Pinpoint the cell where the given text exists, returning its (x, y) midpoint coordinate. 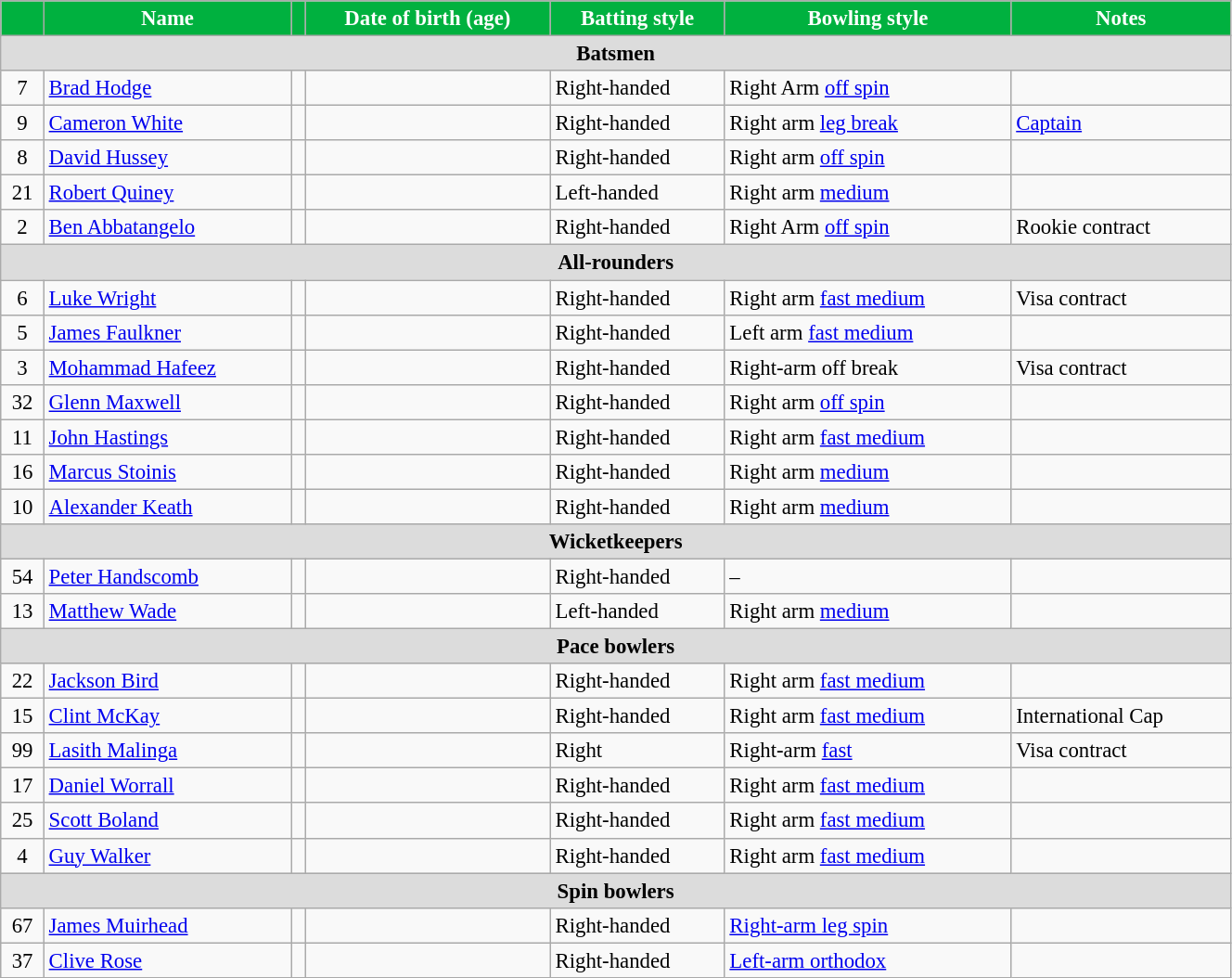
7 (22, 88)
Batting style (637, 19)
James Muirhead (167, 925)
Right-arm fast (868, 751)
17 (22, 786)
Name (167, 19)
Clive Rose (167, 960)
Bowling style (868, 19)
Lasith Malinga (167, 751)
11 (22, 437)
Marcus Stoinis (167, 472)
32 (22, 402)
Luke Wright (167, 298)
Jackson Bird (167, 681)
4 (22, 856)
Pace bowlers (616, 647)
2 (22, 227)
Daniel Worrall (167, 786)
Glenn Maxwell (167, 402)
Mohammad Hafeez (167, 367)
James Faulkner (167, 332)
Right (637, 751)
Brad Hodge (167, 88)
21 (22, 193)
Date of birth (age) (427, 19)
Left arm fast medium (868, 332)
Notes (1121, 19)
99 (22, 751)
John Hastings (167, 437)
8 (22, 158)
6 (22, 298)
Alexander Keath (167, 507)
Clint McKay (167, 716)
54 (22, 576)
67 (22, 925)
Captain (1121, 123)
Robert Quiney (167, 193)
Ben Abbatangelo (167, 227)
Peter Handscomb (167, 576)
– (868, 576)
9 (22, 123)
Spin bowlers (616, 891)
Left-arm orthodox (868, 960)
Right-arm off break (868, 367)
25 (22, 821)
David Hussey (167, 158)
Batsmen (616, 54)
Right-arm leg spin (868, 925)
13 (22, 611)
16 (22, 472)
Guy Walker (167, 856)
Matthew Wade (167, 611)
All-rounders (616, 263)
Rookie contract (1121, 227)
22 (22, 681)
3 (22, 367)
5 (22, 332)
10 (22, 507)
International Cap (1121, 716)
Right arm leg break (868, 123)
Wicketkeepers (616, 542)
15 (22, 716)
37 (22, 960)
Scott Boland (167, 821)
Cameron White (167, 123)
